Provide the (x, y) coordinate of the cell's center where the given text is located.  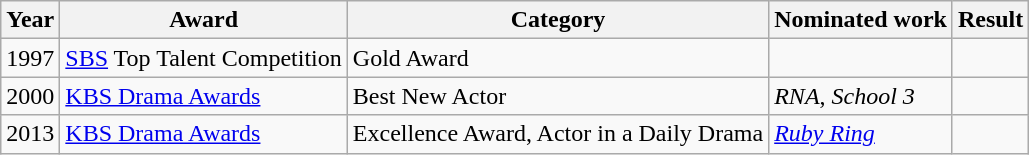
Category (558, 20)
SBS Top Talent Competition (204, 58)
Best New Actor (558, 96)
1997 (30, 58)
Award (204, 20)
2000 (30, 96)
Nominated work (861, 20)
2013 (30, 134)
Excellence Award, Actor in a Daily Drama (558, 134)
RNA, School 3 (861, 96)
Ruby Ring (861, 134)
Year (30, 20)
Result (990, 20)
Gold Award (558, 58)
